Locate the cell with the specified text and output its [X, Y] center coordinate. 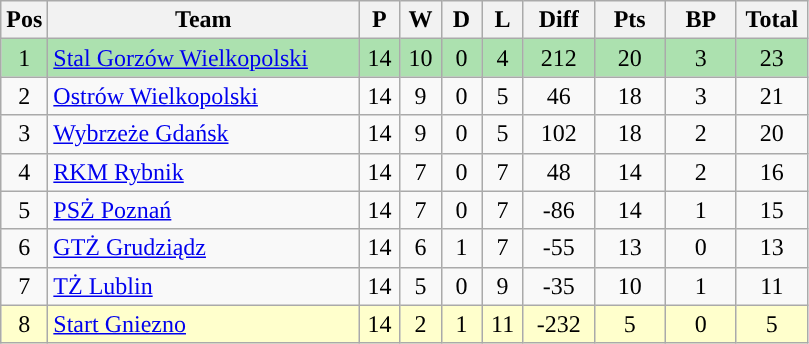
212 [558, 58]
21 [772, 96]
TŻ Lublin [204, 286]
RKM Rybnik [204, 172]
GTŻ Grudziądz [204, 248]
46 [558, 96]
P [380, 20]
Pts [630, 20]
Diff [558, 20]
8 [24, 324]
Start Gniezno [204, 324]
BP [700, 20]
48 [558, 172]
23 [772, 58]
Ostrów Wielkopolski [204, 96]
Wybrzeże Gdańsk [204, 134]
16 [772, 172]
102 [558, 134]
-232 [558, 324]
W [420, 20]
Stal Gorzów Wielkopolski [204, 58]
15 [772, 210]
-55 [558, 248]
-86 [558, 210]
Total [772, 20]
-35 [558, 286]
L [502, 20]
Team [204, 20]
Pos [24, 20]
PSŻ Poznań [204, 210]
D [462, 20]
